Capture the cell that displays the provided text and extract its (x, y) central coordinate. 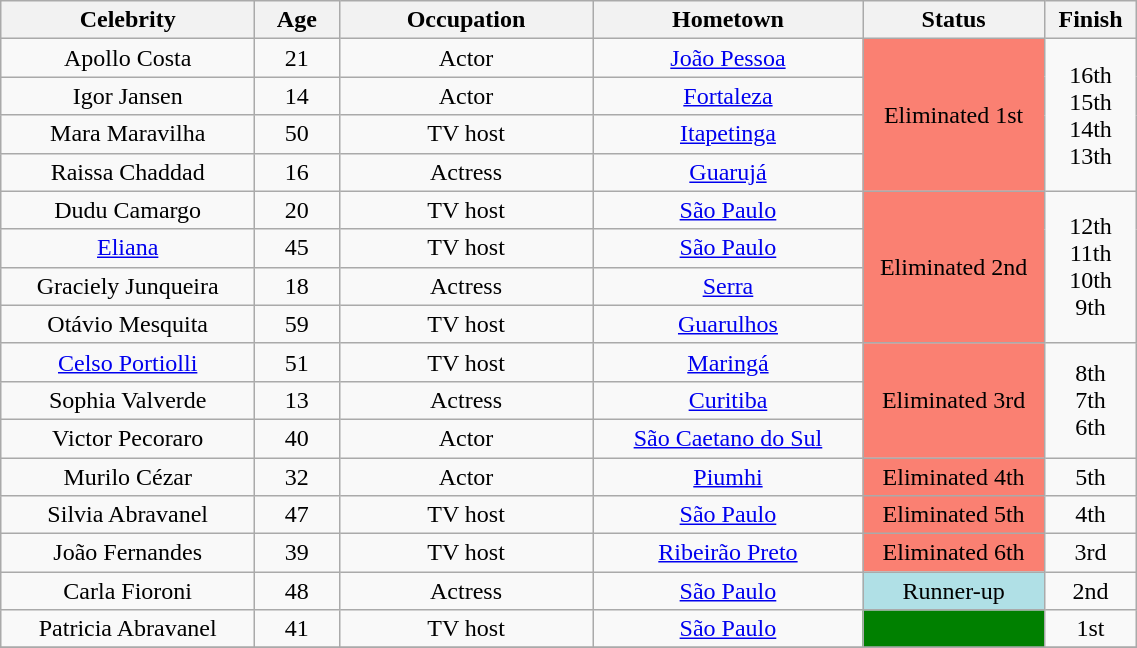
Carla Fioroni (128, 591)
Murilo Cézar (128, 477)
16th15th14th13th (1090, 115)
Guarujá (728, 172)
Apollo Costa (128, 58)
Celebrity (128, 20)
Maringá (728, 362)
40 (297, 438)
Ribeirão Preto (728, 553)
Fortaleza (728, 96)
48 (297, 591)
Otávio Mesquita (128, 324)
59 (297, 324)
Eliminated 2nd (954, 267)
João Fernandes (128, 553)
47 (297, 515)
16 (297, 172)
Serra (728, 286)
20 (297, 210)
12th11th10th9th (1090, 267)
Dudu Camargo (128, 210)
Eliana (128, 248)
Graciely Junqueira (128, 286)
João Pessoa (728, 58)
39 (297, 553)
São Caetano do Sul (728, 438)
3rd (1090, 553)
Piumhi (728, 477)
45 (297, 248)
Occupation (466, 20)
51 (297, 362)
Eliminated 6th (954, 553)
13 (297, 400)
41 (297, 629)
4th (1090, 515)
32 (297, 477)
1st (1090, 629)
50 (297, 134)
Eliminated 1st (954, 115)
21 (297, 58)
5th (1090, 477)
18 (297, 286)
Finish (1090, 20)
2nd (1090, 591)
Hometown (728, 20)
Eliminated 4th (954, 477)
Itapetinga (728, 134)
Silvia Abravanel (128, 515)
Status (954, 20)
8th7th6th (1090, 400)
Mara Maravilha (128, 134)
Raissa Chaddad (128, 172)
Igor Jansen (128, 96)
Guarulhos (728, 324)
Runner-up (954, 591)
Patricia Abravanel (128, 629)
Victor Pecoraro (128, 438)
Celso Portiolli (128, 362)
14 (297, 96)
Age (297, 20)
Eliminated 3rd (954, 400)
Sophia Valverde (128, 400)
Eliminated 5th (954, 515)
Curitiba (728, 400)
